Output the [x, y] coordinate of the center of the cell containing the given text.  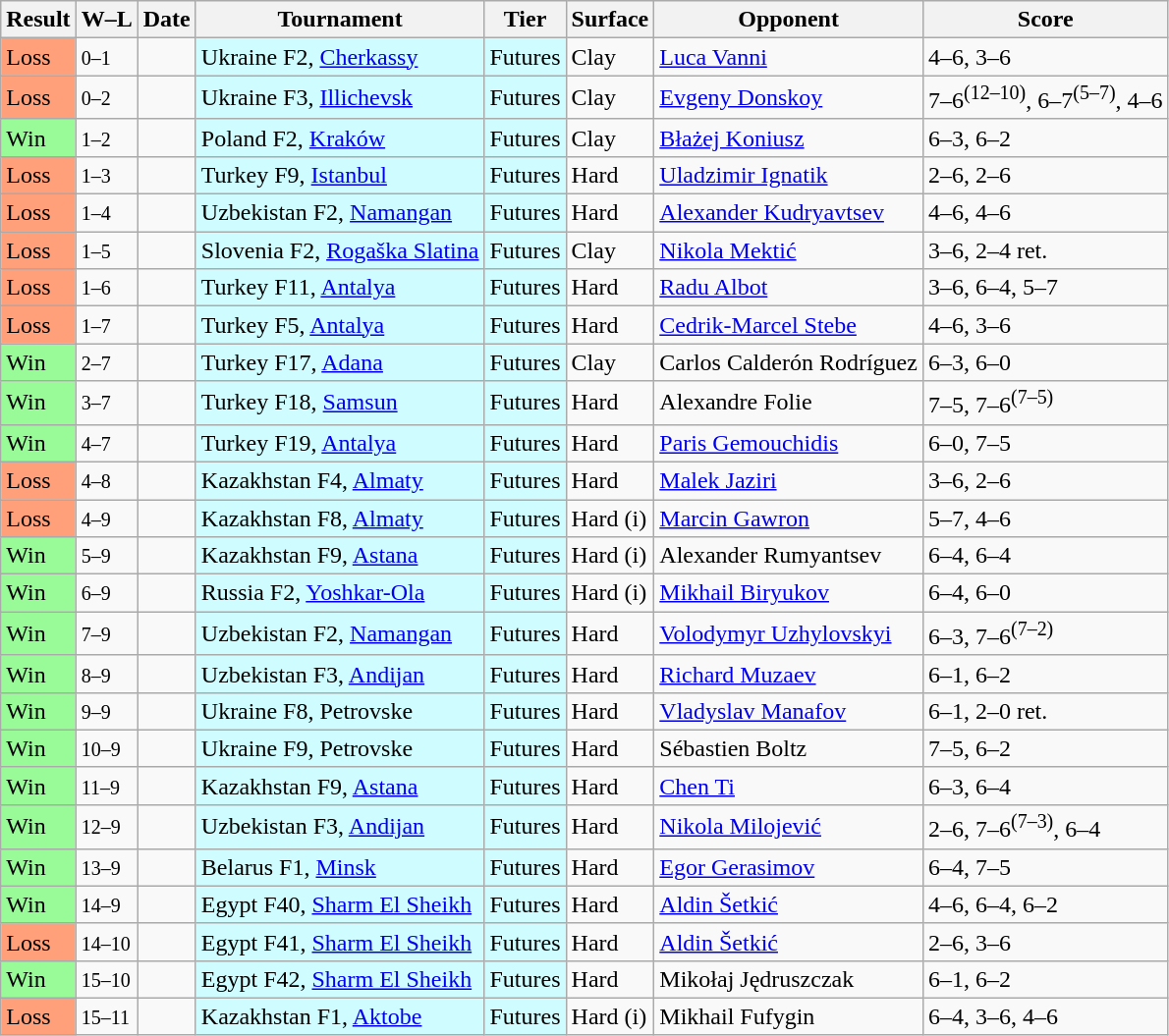
Score [1045, 20]
Turkey F5, Antalya [340, 325]
Mikołaj Jędruszczak [789, 979]
Ukraine F9, Petrovske [340, 748]
1–6 [106, 288]
Date [167, 20]
Vladyslav Manafov [789, 711]
1–4 [106, 213]
Slovenia F2, Rogaška Slatina [340, 250]
6–9 [106, 593]
Paris Gemouchidis [789, 443]
2–6, 7–6(7–3), 6–4 [1045, 827]
4–6, 6–4, 6–2 [1045, 904]
Malek Jaziri [789, 480]
6–4, 6–0 [1045, 593]
12–9 [106, 827]
4–6, 4–6 [1045, 213]
Luca Vanni [789, 57]
9–9 [106, 711]
Egypt F40, Sharm El Sheikh [340, 904]
6–3, 6–0 [1045, 362]
Turkey F17, Adana [340, 362]
6–4, 3–6, 4–6 [1045, 1016]
14–10 [106, 942]
2–7 [106, 362]
7–5, 7–6(7–5) [1045, 403]
14–9 [106, 904]
Tournament [340, 20]
4–9 [106, 518]
Surface [610, 20]
1–3 [106, 175]
Nikola Mektić [789, 250]
0–1 [106, 57]
Mikhail Fufygin [789, 1016]
Alexander Rumyantsev [789, 556]
Volodymyr Uzhylovskyi [789, 634]
Ukraine F8, Petrovske [340, 711]
11–9 [106, 786]
Ukraine F3, Illichevsk [340, 98]
Błażej Koniusz [789, 137]
Mikhail Biryukov [789, 593]
Egor Gerasimov [789, 867]
Uladzimir Ignatik [789, 175]
0–2 [106, 98]
Turkey F9, Istanbul [340, 175]
Chen Ti [789, 786]
1–5 [106, 250]
6–3, 7–6(7–2) [1045, 634]
4–7 [106, 443]
8–9 [106, 674]
10–9 [106, 748]
Cedrik-Marcel Stebe [789, 325]
6–1, 2–0 ret. [1045, 711]
6–3, 6–4 [1045, 786]
Result [38, 20]
Ukraine F2, Cherkassy [340, 57]
3–6, 2–4 ret. [1045, 250]
13–9 [106, 867]
7–5, 6–2 [1045, 748]
Turkey F19, Antalya [340, 443]
Poland F2, Kraków [340, 137]
Evgeny Donskoy [789, 98]
1–2 [106, 137]
6–3, 6–2 [1045, 137]
Sébastien Boltz [789, 748]
6–4, 6–4 [1045, 556]
Alexander Kudryavtsev [789, 213]
Egypt F42, Sharm El Sheikh [340, 979]
Turkey F11, Antalya [340, 288]
2–6, 3–6 [1045, 942]
Kazakhstan F8, Almaty [340, 518]
Tier [525, 20]
3–7 [106, 403]
1–7 [106, 325]
Alexandre Folie [789, 403]
Nikola Milojević [789, 827]
W–L [106, 20]
15–10 [106, 979]
Russia F2, Yoshkar-Ola [340, 593]
4–8 [106, 480]
5–7, 4–6 [1045, 518]
7–6(12–10), 6–7(5–7), 4–6 [1045, 98]
6–4, 7–5 [1045, 867]
3–6, 6–4, 5–7 [1045, 288]
7–9 [106, 634]
5–9 [106, 556]
Kazakhstan F4, Almaty [340, 480]
Kazakhstan F1, Aktobe [340, 1016]
15–11 [106, 1016]
Opponent [789, 20]
Marcin Gawron [789, 518]
Carlos Calderón Rodríguez [789, 362]
Belarus F1, Minsk [340, 867]
Egypt F41, Sharm El Sheikh [340, 942]
6–0, 7–5 [1045, 443]
2–6, 2–6 [1045, 175]
Richard Muzaev [789, 674]
3–6, 2–6 [1045, 480]
Radu Albot [789, 288]
Turkey F18, Samsun [340, 403]
